Search for the cell housing the specified text and yield its (X, Y) center coordinate. 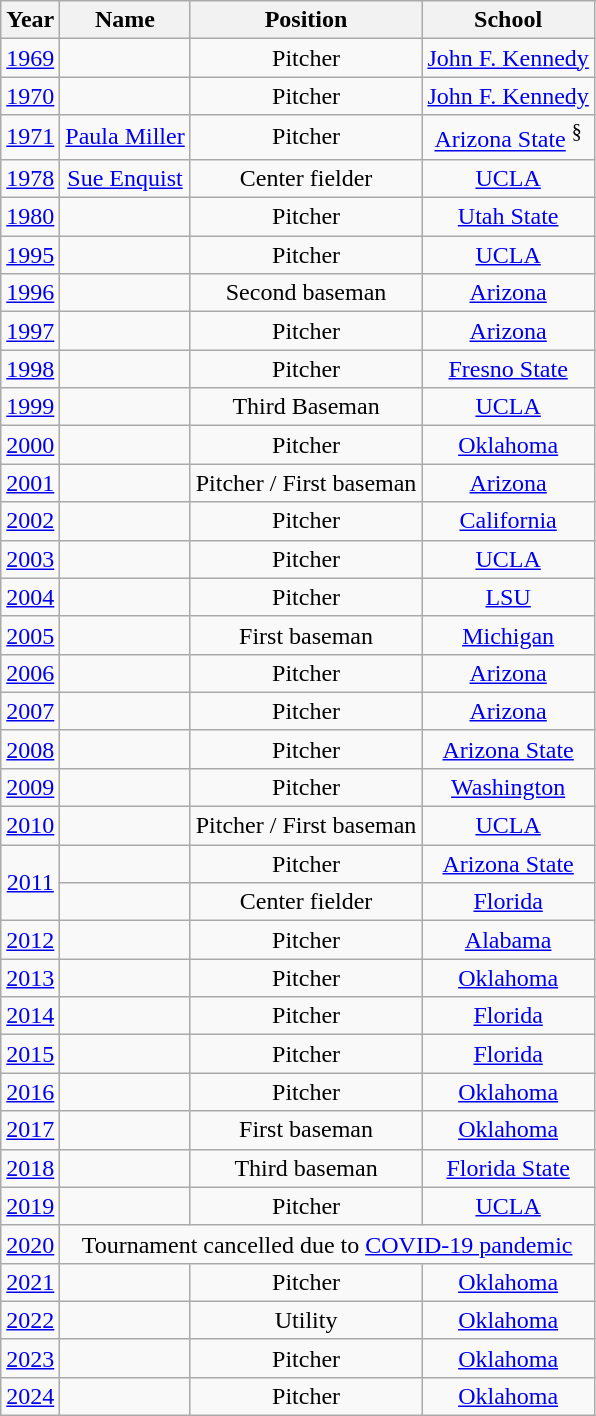
2017 (30, 1130)
2009 (30, 787)
Washington (508, 787)
Florida State (508, 1168)
1997 (30, 331)
2013 (30, 978)
2019 (30, 1206)
Third baseman (306, 1168)
2008 (30, 749)
1970 (30, 96)
Michigan (508, 635)
Utah State (508, 217)
1980 (30, 217)
2002 (30, 521)
2004 (30, 597)
1978 (30, 178)
Third Baseman (306, 407)
2007 (30, 711)
1996 (30, 293)
2024 (30, 1396)
2011 (30, 883)
Arizona State § (508, 138)
1971 (30, 138)
1999 (30, 407)
2000 (30, 445)
Utility (306, 1320)
2012 (30, 940)
Name (125, 20)
2023 (30, 1358)
1969 (30, 58)
2015 (30, 1054)
Alabama (508, 940)
School (508, 20)
Tournament cancelled due to COVID-19 pandemic (328, 1244)
Fresno State (508, 369)
2001 (30, 483)
2018 (30, 1168)
1995 (30, 255)
Second baseman (306, 293)
2022 (30, 1320)
2021 (30, 1282)
1998 (30, 369)
2014 (30, 1016)
2010 (30, 826)
2003 (30, 559)
Sue Enquist (125, 178)
Paula Miller (125, 138)
2020 (30, 1244)
Position (306, 20)
LSU (508, 597)
California (508, 521)
2016 (30, 1092)
2005 (30, 635)
Year (30, 20)
2006 (30, 673)
